Search for the cell housing the specified text and yield its (X, Y) center coordinate. 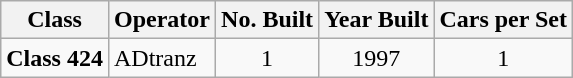
Class (55, 20)
Year Built (376, 20)
No. Built (268, 20)
1997 (376, 58)
Class 424 (55, 58)
Operator (162, 20)
ADtranz (162, 58)
Cars per Set (504, 20)
